Capture the cell that displays the provided text and extract its [x, y] central coordinate. 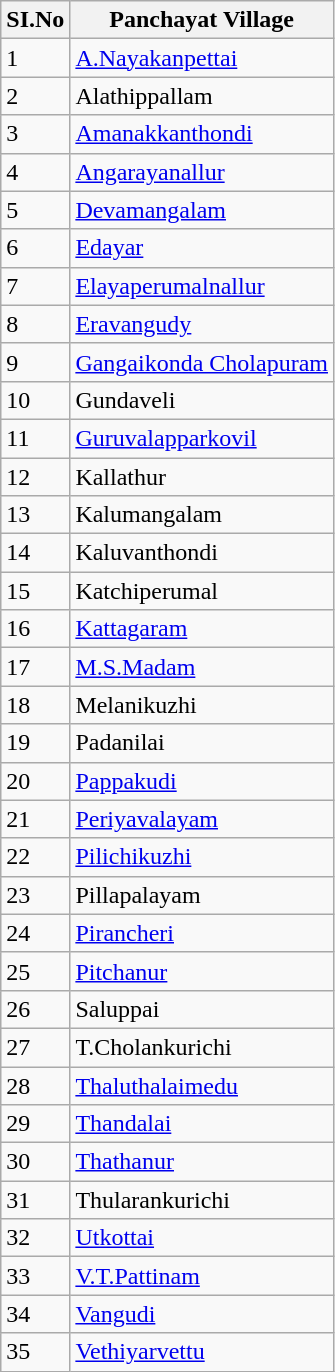
Alathippallam [202, 96]
11 [36, 438]
Devamangalam [202, 210]
Thathanur [202, 1162]
24 [36, 933]
Vangudi [202, 1314]
34 [36, 1314]
M.S.Madam [202, 667]
Kalumangalam [202, 515]
21 [36, 819]
Saluppai [202, 1009]
28 [36, 1085]
Pilichikuzhi [202, 857]
1 [36, 58]
10 [36, 400]
Kallathur [202, 477]
Pappakudi [202, 781]
Gangaikonda Cholapuram [202, 362]
Amanakkanthondi [202, 134]
31 [36, 1200]
Eravangudy [202, 324]
Pitchanur [202, 971]
Thandalai [202, 1124]
6 [36, 248]
2 [36, 96]
8 [36, 324]
Padanilai [202, 743]
26 [36, 1009]
33 [36, 1276]
14 [36, 553]
Elayaperumalnallur [202, 286]
27 [36, 1047]
Periyavalayam [202, 819]
32 [36, 1238]
30 [36, 1162]
Vethiyarvettu [202, 1352]
Guruvalapparkovil [202, 438]
Pillapalayam [202, 895]
Kattagaram [202, 629]
35 [36, 1352]
Katchiperumal [202, 591]
15 [36, 591]
V.T.Pattinam [202, 1276]
SI.No [36, 20]
3 [36, 134]
12 [36, 477]
Thaluthalaimedu [202, 1085]
20 [36, 781]
A.Nayakanpettai [202, 58]
19 [36, 743]
Utkottai [202, 1238]
17 [36, 667]
Gundaveli [202, 400]
Edayar [202, 248]
29 [36, 1124]
13 [36, 515]
25 [36, 971]
Kaluvanthondi [202, 553]
Angarayanallur [202, 172]
Pirancheri [202, 933]
18 [36, 705]
16 [36, 629]
7 [36, 286]
23 [36, 895]
22 [36, 857]
9 [36, 362]
4 [36, 172]
Thularankurichi [202, 1200]
T.Cholankurichi [202, 1047]
5 [36, 210]
Melanikuzhi [202, 705]
Panchayat Village [202, 20]
